Determine the [x, y] coordinate at the center of the cell enclosing the given text.  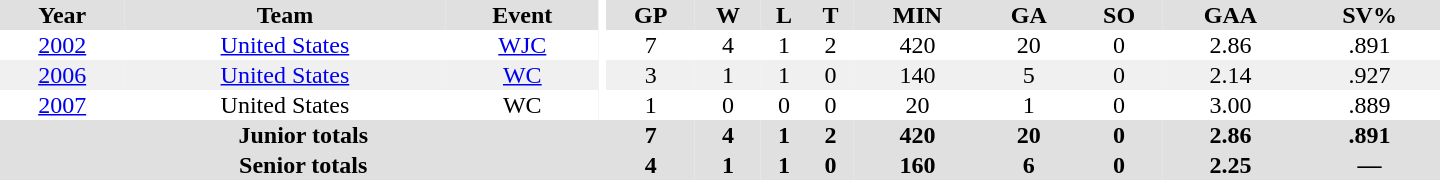
3.00 [1230, 105]
2006 [62, 75]
SO [1118, 15]
W [728, 15]
2002 [62, 45]
— [1370, 165]
GP [650, 15]
140 [918, 75]
.927 [1370, 75]
6 [1028, 165]
Event [522, 15]
SV% [1370, 15]
T [830, 15]
WJC [522, 45]
Year [62, 15]
.889 [1370, 105]
GA [1028, 15]
MIN [918, 15]
GAA [1230, 15]
2007 [62, 105]
3 [650, 75]
2.14 [1230, 75]
Team [284, 15]
Senior totals [303, 165]
Junior totals [303, 135]
L [784, 15]
2.25 [1230, 165]
5 [1028, 75]
160 [918, 165]
